Pinpoint the cell where the given text exists, returning its (x, y) midpoint coordinate. 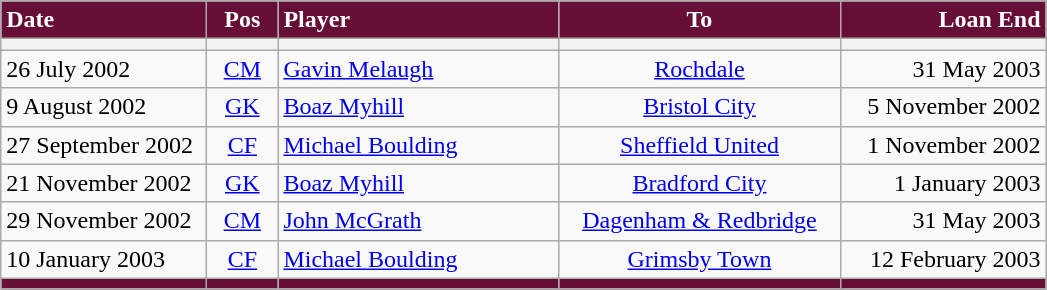
John McGrath (418, 221)
27 September 2002 (104, 145)
To (700, 20)
5 November 2002 (943, 107)
Bradford City (700, 183)
Rochdale (700, 69)
12 February 2003 (943, 259)
Bristol City (700, 107)
Grimsby Town (700, 259)
1 November 2002 (943, 145)
Dagenham & Redbridge (700, 221)
21 November 2002 (104, 183)
26 July 2002 (104, 69)
Loan End (943, 20)
1 January 2003 (943, 183)
10 January 2003 (104, 259)
Sheffield United (700, 145)
Gavin Melaugh (418, 69)
Player (418, 20)
Date (104, 20)
Pos (242, 20)
29 November 2002 (104, 221)
9 August 2002 (104, 107)
